Capture the cell that displays the provided text and extract its (X, Y) central coordinate. 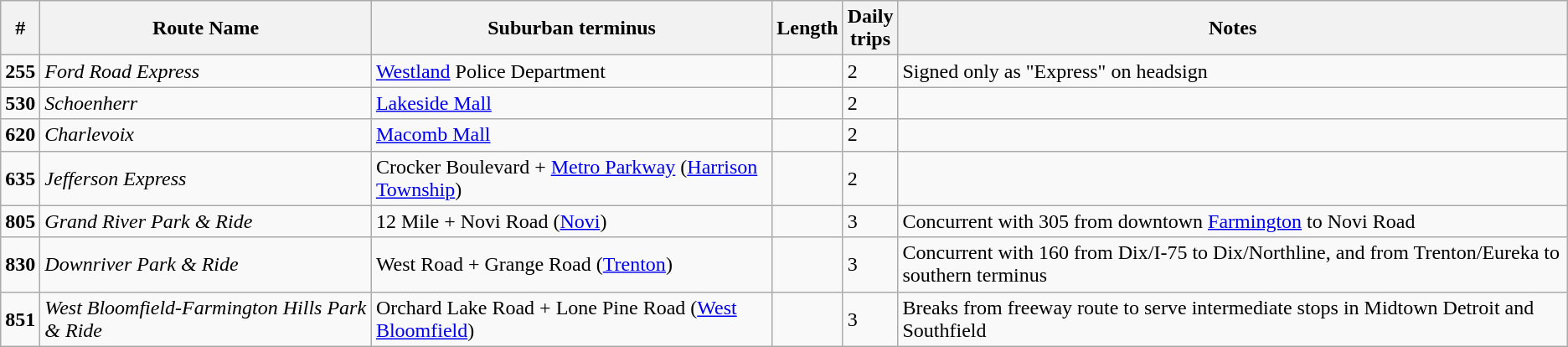
Schoenherr (206, 103)
12 Mile + Novi Road (Novi) (571, 221)
Notes (1233, 28)
Concurrent with 305 from downtown Farmington to Novi Road (1233, 221)
Westland Police Department (571, 71)
Length (807, 28)
Breaks from freeway route to serve intermediate stops in Midtown Detroit and Southfield (1233, 319)
Suburban terminus (571, 28)
Concurrent with 160 from Dix/I-75 to Dix/Northline, and from Trenton/Eureka to southern terminus (1233, 265)
Crocker Boulevard + Metro Parkway (Harrison Township) (571, 178)
805 (20, 221)
Grand River Park & Ride (206, 221)
851 (20, 319)
Ford Road Express (206, 71)
Route Name (206, 28)
530 (20, 103)
Orchard Lake Road + Lone Pine Road (West Bloomfield) (571, 319)
Lakeside Mall (571, 103)
Charlevoix (206, 135)
Dailytrips (870, 28)
# (20, 28)
830 (20, 265)
635 (20, 178)
West Bloomfield-Farmington Hills Park & Ride (206, 319)
Macomb Mall (571, 135)
West Road + Grange Road (Trenton) (571, 265)
Signed only as "Express" on headsign (1233, 71)
Jefferson Express (206, 178)
Downriver Park & Ride (206, 265)
620 (20, 135)
255 (20, 71)
